Locate the cell with the specified text and output its [X, Y] center coordinate. 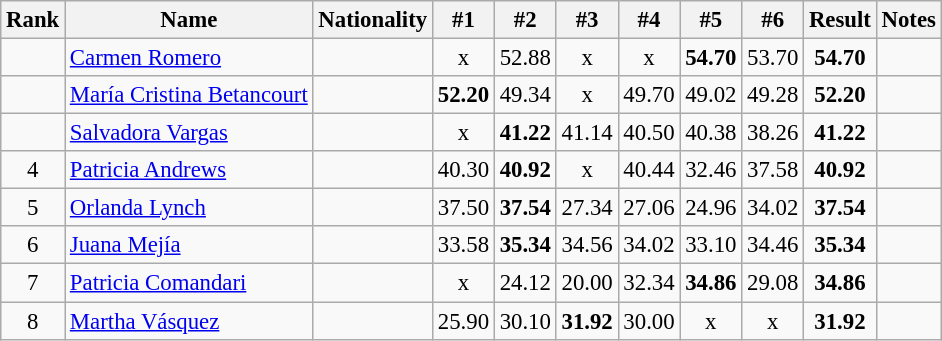
33.10 [711, 245]
Carmen Romero [189, 58]
40.30 [463, 170]
María Cristina Betancourt [189, 95]
40.50 [649, 133]
27.34 [587, 208]
27.06 [649, 208]
5 [33, 208]
52.88 [525, 58]
53.70 [773, 58]
#4 [649, 20]
#6 [773, 20]
41.14 [587, 133]
Juana Mejía [189, 245]
38.26 [773, 133]
20.00 [587, 283]
4 [33, 170]
Orlanda Lynch [189, 208]
#3 [587, 20]
29.08 [773, 283]
Nationality [372, 20]
#1 [463, 20]
#2 [525, 20]
33.58 [463, 245]
7 [33, 283]
Patricia Comandari [189, 283]
49.34 [525, 95]
24.12 [525, 283]
Notes [908, 20]
40.38 [711, 133]
49.28 [773, 95]
37.50 [463, 208]
Patricia Andrews [189, 170]
32.46 [711, 170]
24.96 [711, 208]
34.46 [773, 245]
Rank [33, 20]
49.02 [711, 95]
#5 [711, 20]
Result [840, 20]
Name [189, 20]
6 [33, 245]
Salvadora Vargas [189, 133]
Martha Vásquez [189, 321]
8 [33, 321]
49.70 [649, 95]
30.10 [525, 321]
32.34 [649, 283]
40.44 [649, 170]
30.00 [649, 321]
37.58 [773, 170]
25.90 [463, 321]
34.56 [587, 245]
